Return the [x, y] coordinate for the center point of the cell that contains the specified text.  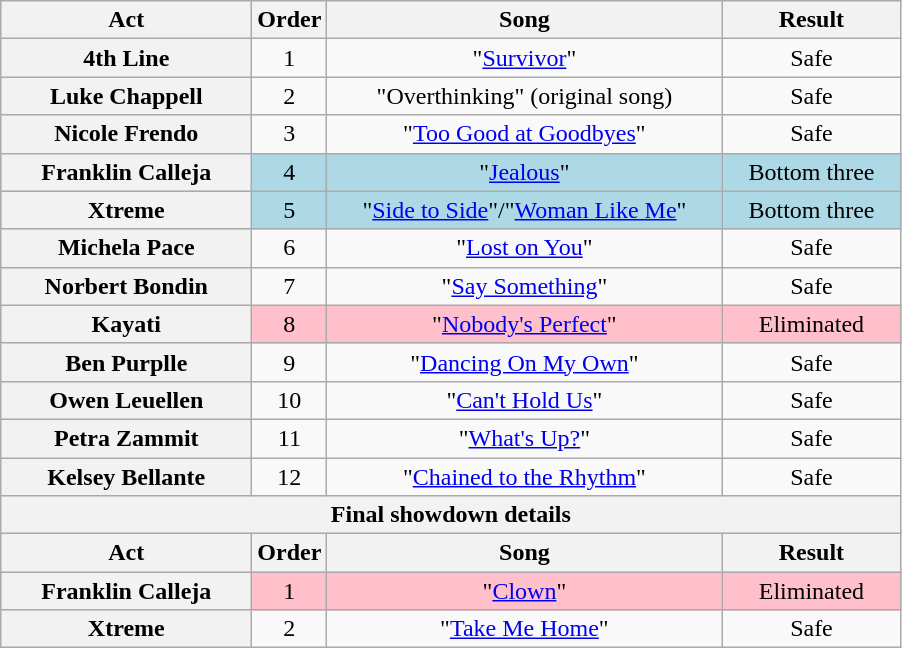
"Dancing On My Own" [524, 362]
Kayati [126, 324]
"What's Up?" [524, 438]
11 [290, 438]
"Side to Side"/"Woman Like Me" [524, 210]
12 [290, 477]
3 [290, 134]
"Survivor" [524, 58]
Petra Zammit [126, 438]
"Say Something" [524, 286]
6 [290, 248]
8 [290, 324]
Luke Chappell [126, 96]
Kelsey Bellante [126, 477]
10 [290, 400]
"Overthinking" (original song) [524, 96]
7 [290, 286]
"Lost on You" [524, 248]
Michela Pace [126, 248]
9 [290, 362]
"Can't Hold Us" [524, 400]
4th Line [126, 58]
Ben Purplle [126, 362]
5 [290, 210]
"Chained to the Rhythm" [524, 477]
"Jealous" [524, 172]
Final showdown details [451, 515]
"Nobody's Perfect" [524, 324]
Owen Leuellen [126, 400]
"Too Good at Goodbyes" [524, 134]
Nicole Frendo [126, 134]
4 [290, 172]
Norbert Bondin [126, 286]
"Take Me Home" [524, 629]
"Clown" [524, 591]
